Provide the [X, Y] coordinate of the cell's center where the given text is located.  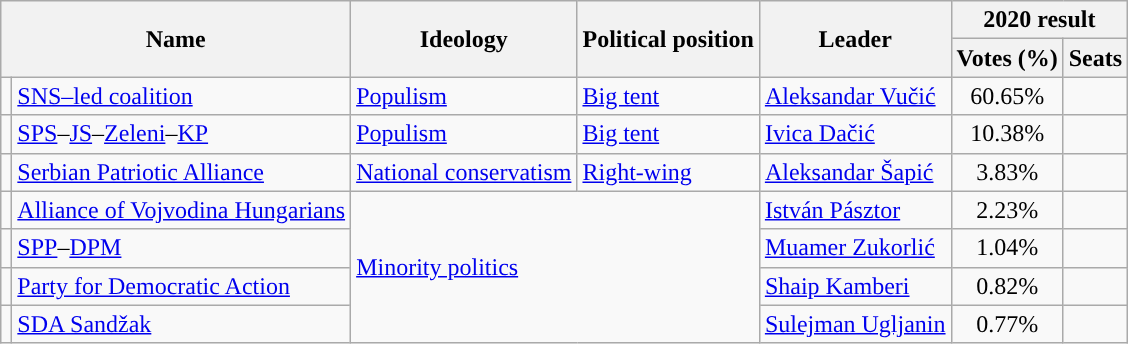
Alliance of Vojvodina Hungarians [182, 210]
National conservatism [464, 172]
Right-wing [668, 172]
2020 result [1040, 20]
Minority politics [556, 267]
Seats [1095, 58]
0.82% [1007, 286]
István Pásztor [855, 210]
3.83% [1007, 172]
10.38% [1007, 134]
Muamer Zukorlić [855, 248]
Leader [855, 39]
SPS–JS–Zeleni–KP [182, 134]
Shaip Kamberi [855, 286]
SNS–led coalition [182, 96]
Votes (%) [1007, 58]
Ideology [464, 39]
2.23% [1007, 210]
1.04% [1007, 248]
Serbian Patriotic Alliance [182, 172]
Aleksandar Šapić [855, 172]
SPP–DPM [182, 248]
0.77% [1007, 324]
Party for Democratic Action [182, 286]
60.65% [1007, 96]
Political position [668, 39]
SDA Sandžak [182, 324]
Sulejman Ugljanin [855, 324]
Ivica Dačić [855, 134]
Name [176, 39]
Aleksandar Vučić [855, 96]
